Return (x, y) of the center of cell containing provided text 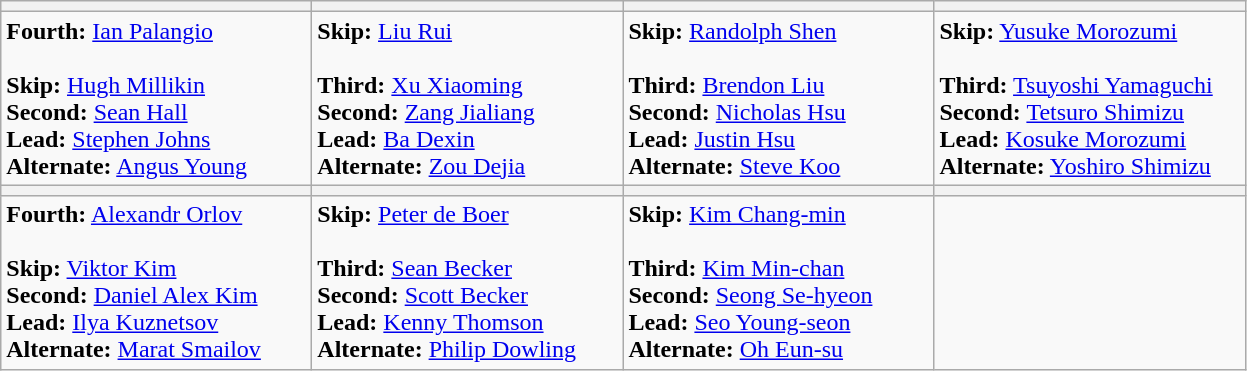
Skip: Liu RuiThird: Xu Xiaoming Second: Zang Jialiang Lead: Ba Dexin Alternate: Zou Dejia (468, 98)
Skip: Yusuke MorozumiThird: Tsuyoshi Yamaguchi Second: Tetsuro Shimizu Lead: Kosuke Morozumi Alternate: Yoshiro Shimizu (1090, 98)
Fourth: Alexandr OrlovSkip: Viktor Kim Second: Daniel Alex Kim Lead: Ilya Kuznetsov Alternate: Marat Smailov (156, 282)
Skip: Peter de BoerThird: Sean Becker Second: Scott Becker Lead: Kenny Thomson Alternate: Philip Dowling (468, 282)
Fourth: Ian PalangioSkip: Hugh Millikin Second: Sean Hall Lead: Stephen Johns Alternate: Angus Young (156, 98)
Skip: Kim Chang-minThird: Kim Min-chan Second: Seong Se-hyeon Lead: Seo Young-seon Alternate: Oh Eun-su (778, 282)
Skip: Randolph ShenThird: Brendon Liu Second: Nicholas Hsu Lead: Justin Hsu Alternate: Steve Koo (778, 98)
